Pinpoint the cell where the given text exists, returning its [X, Y] midpoint coordinate. 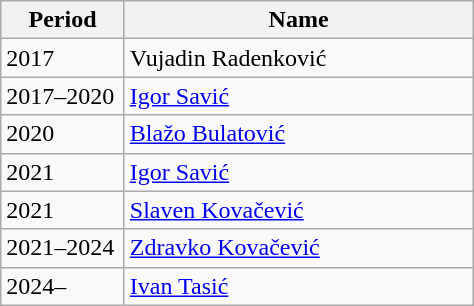
2017 [63, 58]
2017–2020 [63, 96]
Period [63, 20]
Name [298, 20]
2020 [63, 134]
Slaven Kovačević [298, 210]
Blažo Bulatović [298, 134]
2024– [63, 286]
Zdravko Kovačević [298, 248]
Ivan Tasić [298, 286]
Vujadin Radenković [298, 58]
2021–2024 [63, 248]
